From the cell containing the given text, extract its center point as (X, Y) coordinate. 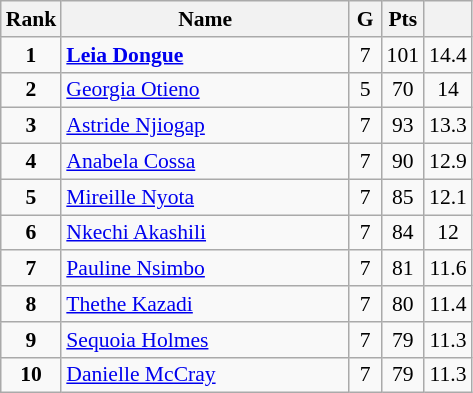
12.1 (448, 197)
14.4 (448, 55)
G (366, 19)
Pauline Nsimbo (205, 269)
81 (404, 269)
Pts (404, 19)
93 (404, 126)
1 (32, 55)
13.3 (448, 126)
Rank (32, 19)
12.9 (448, 162)
10 (32, 375)
Leia Dongue (205, 55)
Thethe Kazadi (205, 304)
11.4 (448, 304)
85 (404, 197)
84 (404, 233)
3 (32, 126)
Astride Njiogap (205, 126)
Name (205, 19)
6 (32, 233)
2 (32, 90)
Nkechi Akashili (205, 233)
11.6 (448, 269)
Georgia Otieno (205, 90)
12 (448, 233)
90 (404, 162)
80 (404, 304)
Sequoia Holmes (205, 340)
8 (32, 304)
14 (448, 90)
101 (404, 55)
9 (32, 340)
70 (404, 90)
Anabela Cossa (205, 162)
Mireille Nyota (205, 197)
Danielle McCray (205, 375)
4 (32, 162)
